Extract the [x, y] coordinate from the center of the cell holding the provided text.  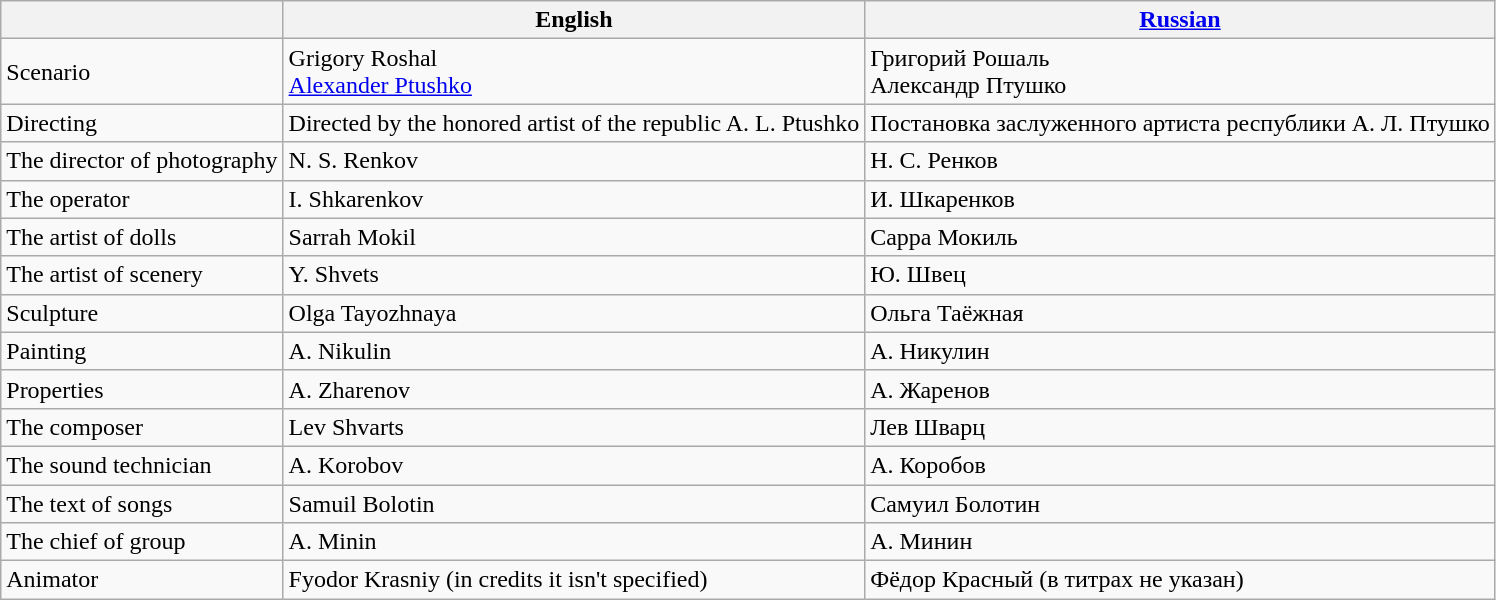
Lev Shvarts [574, 427]
The artist of dolls [142, 237]
The operator [142, 199]
A. Minin [574, 542]
А. Минин [1180, 542]
I. Shkarenkov [574, 199]
Properties [142, 389]
А. Жаренов [1180, 389]
Painting [142, 351]
The artist of scenery [142, 275]
Russian [1180, 20]
Y. Shvets [574, 275]
Ольга Таёжная [1180, 313]
A. Zharenov [574, 389]
А. Коробов [1180, 465]
Sarrah Mokil [574, 237]
Olga Tayozhnaya [574, 313]
Григорий Рошаль Александр Птушко [1180, 72]
Sculpture [142, 313]
Постановка заслуженного артиста республики А. Л. Птушко [1180, 123]
Ю. Швец [1180, 275]
Сарра Мокиль [1180, 237]
N. S. Renkov [574, 161]
И. Шкаренков [1180, 199]
A. Korobov [574, 465]
A. Nikulin [574, 351]
Animator [142, 580]
English [574, 20]
Directing [142, 123]
Fyodor Krasniy (in credits it isn't specified) [574, 580]
А. Никулин [1180, 351]
Самуил Болотин [1180, 503]
The director of photography [142, 161]
Grigory Roshal Alexander Ptushko [574, 72]
Directed by the honored artist of the republic A. L. Ptushko [574, 123]
The text of songs [142, 503]
Фёдор Красный (в титрах не указан) [1180, 580]
The chief of group [142, 542]
The composer [142, 427]
Лев Шварц [1180, 427]
The sound technician [142, 465]
Scenario [142, 72]
Н. С. Ренков [1180, 161]
Samuil Bolotin [574, 503]
